Detect which cell encompasses the target text, then output its (X, Y) center coordinate. 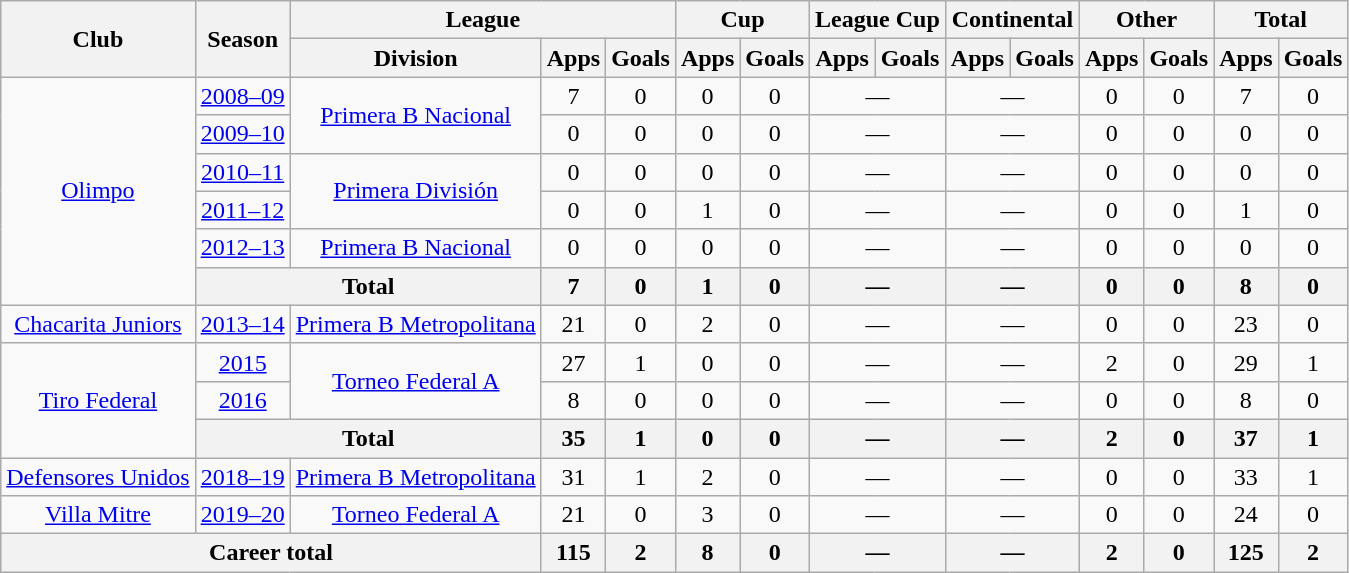
League (482, 20)
29 (1246, 362)
24 (1246, 515)
2008–09 (242, 96)
33 (1246, 477)
2018–19 (242, 477)
Olimpo (98, 191)
Defensores Unidos (98, 477)
2011–12 (242, 210)
115 (573, 553)
Chacarita Juniors (98, 324)
Other (1146, 20)
2015 (242, 362)
2013–14 (242, 324)
Division (416, 58)
2009–10 (242, 134)
27 (573, 362)
Cup (742, 20)
23 (1246, 324)
Season (242, 39)
3 (707, 515)
League Cup (878, 20)
2010–11 (242, 172)
Tiro Federal (98, 400)
Continental (1012, 20)
Primera División (416, 191)
Club (98, 39)
2012–13 (242, 248)
2016 (242, 400)
125 (1246, 553)
37 (1246, 438)
2019–20 (242, 515)
31 (573, 477)
Career total (271, 553)
35 (573, 438)
Villa Mitre (98, 515)
